Output the (X, Y) coordinate of the center of the cell containing the given text.  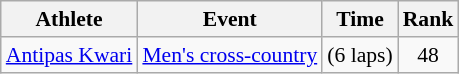
Time (360, 19)
48 (428, 55)
Antipas Kwari (70, 55)
Rank (428, 19)
Men's cross-country (230, 55)
Event (230, 19)
Athlete (70, 19)
(6 laps) (360, 55)
